Capture the cell that displays the provided text and extract its [x, y] central coordinate. 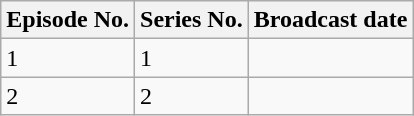
Episode No. [68, 20]
Broadcast date [330, 20]
Series No. [192, 20]
